For the text-containing cell, return its midpoint in (X, Y) coordinate format. 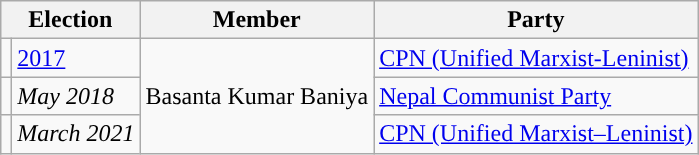
Basanta Kumar Baniya (257, 96)
Election (70, 20)
March 2021 (76, 134)
Nepal Communist Party (536, 96)
Member (257, 20)
CPN (Unified Marxist–Leninist) (536, 134)
May 2018 (76, 96)
Party (536, 20)
2017 (76, 58)
CPN (Unified Marxist-Leninist) (536, 58)
